Extract the (x, y) coordinate from the center of the cell holding the provided text.  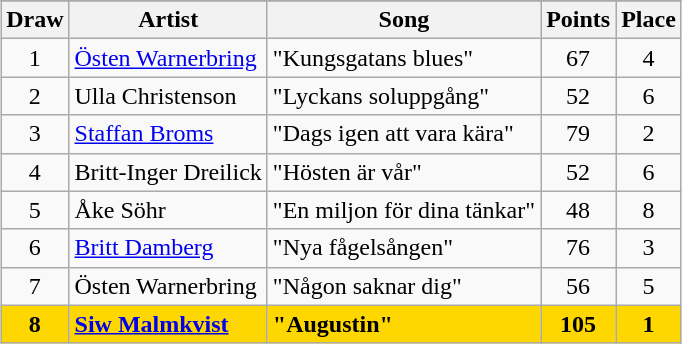
Song (404, 20)
Britt-Inger Dreilick (168, 172)
Åke Söhr (168, 210)
7 (35, 286)
48 (578, 210)
"En miljon för dina tänkar" (404, 210)
Place (649, 20)
Ulla Christenson (168, 96)
Points (578, 20)
76 (578, 248)
105 (578, 324)
Britt Damberg (168, 248)
"Dags igen att vara kära" (404, 134)
"Lyckans soluppgång" (404, 96)
"Augustin" (404, 324)
"Någon saknar dig" (404, 286)
Draw (35, 20)
Staffan Broms (168, 134)
79 (578, 134)
"Hösten är vår" (404, 172)
67 (578, 58)
"Nya fågelsången" (404, 248)
56 (578, 286)
"Kungsgatans blues" (404, 58)
Siw Malmkvist (168, 324)
Artist (168, 20)
